For the text-containing cell, return its midpoint in (x, y) coordinate format. 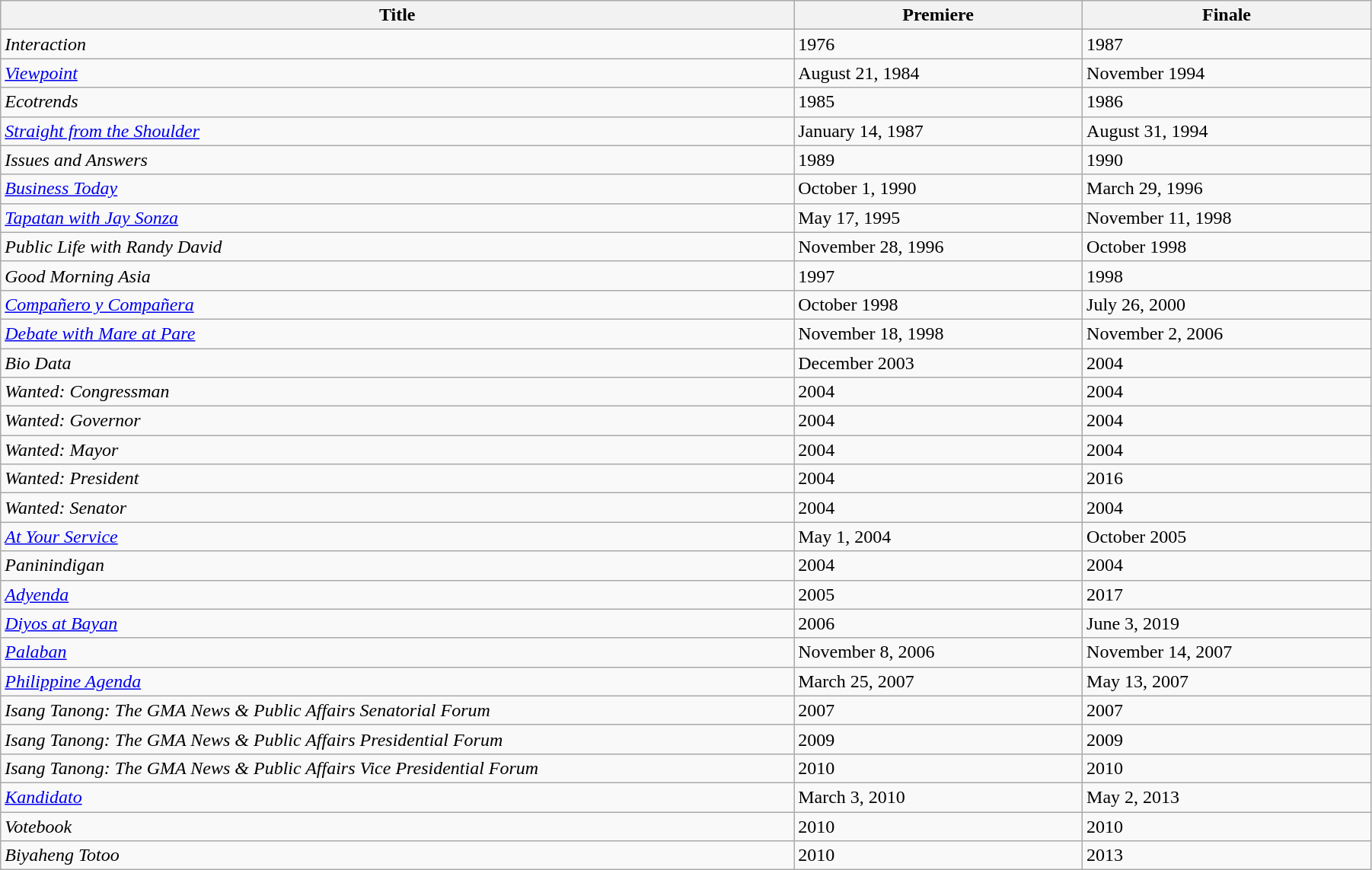
Title (397, 15)
Debate with Mare at Pare (397, 333)
November 11, 1998 (1227, 218)
Premiere (938, 15)
Isang Tanong: The GMA News & Public Affairs Senatorial Forum (397, 710)
Viewpoint (397, 73)
Votebook (397, 826)
Isang Tanong: The GMA News & Public Affairs Presidential Forum (397, 739)
1990 (1227, 160)
June 3, 2019 (1227, 623)
Issues and Answers (397, 160)
March 3, 2010 (938, 797)
January 14, 1987 (938, 131)
1985 (938, 102)
1989 (938, 160)
2016 (1227, 479)
Wanted: President (397, 479)
October 2005 (1227, 537)
Wanted: Governor (397, 421)
Bio Data (397, 363)
Business Today (397, 189)
2006 (938, 623)
May 2, 2013 (1227, 797)
Isang Tanong: The GMA News & Public Affairs Vice Presidential Forum (397, 768)
1976 (938, 44)
May 1, 2004 (938, 537)
Finale (1227, 15)
Ecotrends (397, 102)
Philippine Agenda (397, 681)
November 28, 1996 (938, 247)
Tapatan with Jay Sonza (397, 218)
November 18, 1998 (938, 333)
Wanted: Mayor (397, 450)
Diyos at Bayan (397, 623)
March 25, 2007 (938, 681)
December 2003 (938, 363)
Compañero y Compañera (397, 304)
Straight from the Shoulder (397, 131)
July 26, 2000 (1227, 304)
August 21, 1984 (938, 73)
Kandidato (397, 797)
1986 (1227, 102)
August 31, 1994 (1227, 131)
March 29, 1996 (1227, 189)
Good Morning Asia (397, 276)
Biyaheng Totoo (397, 856)
Paninindigan (397, 566)
November 2, 2006 (1227, 333)
2017 (1227, 594)
At Your Service (397, 537)
1987 (1227, 44)
November 1994 (1227, 73)
May 17, 1995 (938, 218)
November 8, 2006 (938, 652)
Adyenda (397, 594)
Public Life with Randy David (397, 247)
Interaction (397, 44)
October 1, 1990 (938, 189)
May 13, 2007 (1227, 681)
Wanted: Congressman (397, 392)
1997 (938, 276)
1998 (1227, 276)
November 14, 2007 (1227, 652)
2013 (1227, 856)
Palaban (397, 652)
Wanted: Senator (397, 508)
2005 (938, 594)
